Pinpoint the cell where the given text exists, returning its (x, y) midpoint coordinate. 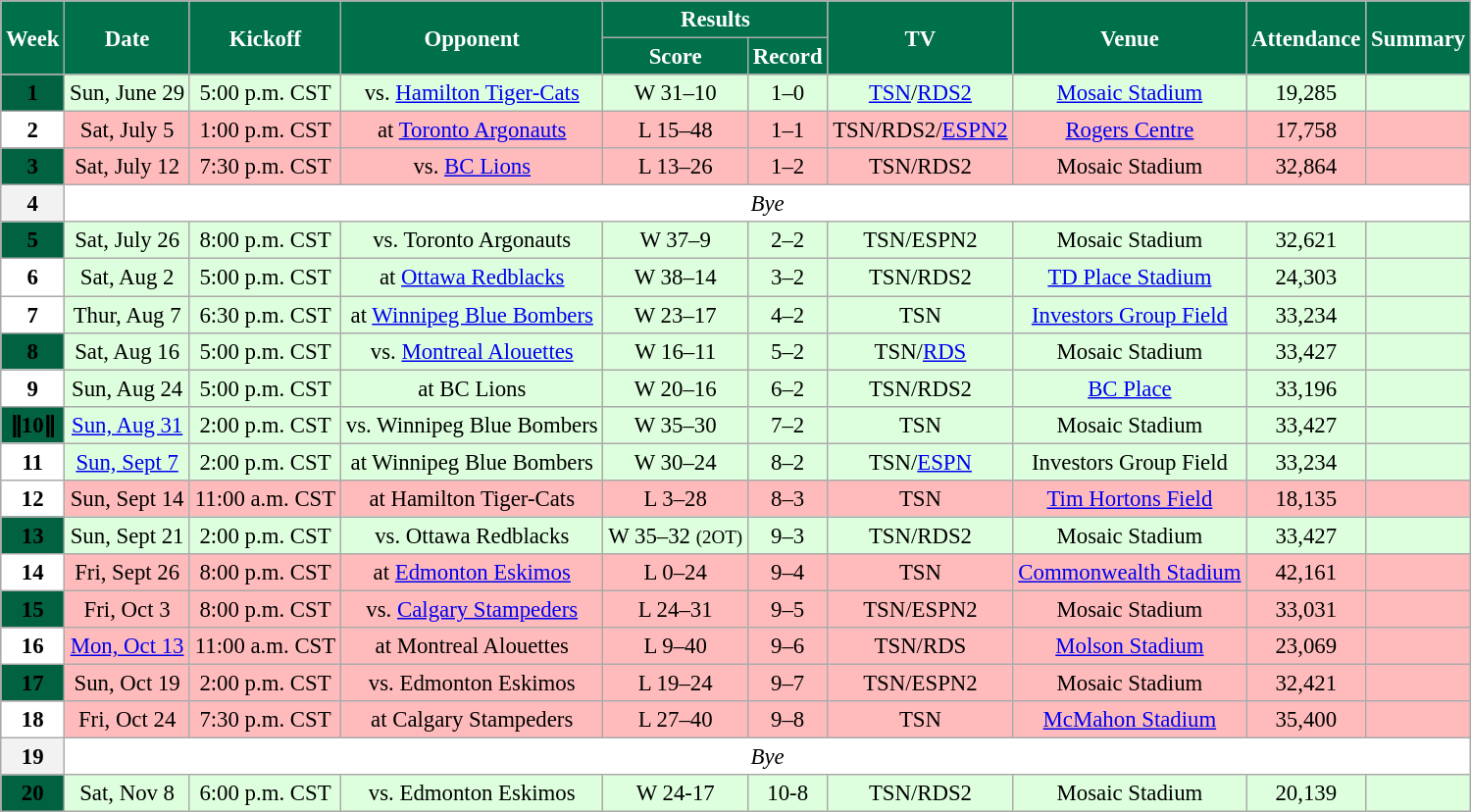
5 (33, 240)
6:00 p.m. CST (265, 793)
W 31–10 (675, 93)
W 23–17 (675, 315)
20,139 (1306, 793)
Commonwealth Stadium (1130, 573)
2 (33, 130)
15 (33, 609)
Sun, Oct 19 (127, 684)
23,069 (1306, 646)
W 38–14 (675, 278)
2–2 (786, 240)
9 (33, 388)
W 20–16 (675, 388)
17 (33, 684)
at BC Lions (473, 388)
9–8 (786, 720)
L 9–40 (675, 646)
9–6 (786, 646)
3–2 (786, 278)
Sun, Sept 7 (127, 462)
10-8 (786, 793)
at Edmonton Eskimos (473, 573)
3 (33, 167)
Date (127, 37)
6 (33, 278)
12 (33, 499)
16 (33, 646)
19,285 (1306, 93)
8–3 (786, 499)
33,196 (1306, 388)
4 (33, 204)
vs. Winnipeg Blue Bombers (473, 425)
Sat, Aug 2 (127, 278)
L 13–26 (675, 167)
vs. Montreal Alouettes (473, 351)
1–1 (786, 130)
9–5 (786, 609)
1–2 (786, 167)
6–2 (786, 388)
ǁ10ǁ (33, 425)
13 (33, 535)
Attendance (1306, 37)
vs. BC Lions (473, 167)
1–0 (786, 93)
4–2 (786, 315)
Sat, Nov 8 (127, 793)
McMahon Stadium (1130, 720)
L 27–40 (675, 720)
vs. Hamilton Tiger-Cats (473, 93)
17,758 (1306, 130)
20 (33, 793)
at Ottawa Redblacks (473, 278)
W 35–30 (675, 425)
Opponent (473, 37)
Sat, July 12 (127, 167)
14 (33, 573)
24,303 (1306, 278)
Sun, Sept 21 (127, 535)
18,135 (1306, 499)
W 24-17 (675, 793)
TV (920, 37)
Thur, Aug 7 (127, 315)
TSN/RDS2/ESPN2 (920, 130)
Record (786, 57)
8–2 (786, 462)
L 0–24 (675, 573)
18 (33, 720)
TD Place Stadium (1130, 278)
vs. Calgary Stampeders (473, 609)
at Hamilton Tiger-Cats (473, 499)
32,421 (1306, 684)
9–3 (786, 535)
at Montreal Alouettes (473, 646)
Sat, July 5 (127, 130)
Sun, Aug 24 (127, 388)
Molson Stadium (1130, 646)
L 24–31 (675, 609)
42,161 (1306, 573)
Fri, Sept 26 (127, 573)
Sat, July 26 (127, 240)
at Toronto Argonauts (473, 130)
Fri, Oct 24 (127, 720)
TSN/ESPN (920, 462)
Rogers Centre (1130, 130)
19 (33, 757)
8 (33, 351)
5–2 (786, 351)
32,621 (1306, 240)
Score (675, 57)
W 16–11 (675, 351)
6:30 p.m. CST (265, 315)
vs. Ottawa Redblacks (473, 535)
33,031 (1306, 609)
7–2 (786, 425)
BC Place (1130, 388)
9–7 (786, 684)
Sun, Aug 31 (127, 425)
Fri, Oct 3 (127, 609)
Kickoff (265, 37)
vs. Toronto Argonauts (473, 240)
1:00 p.m. CST (265, 130)
Results (716, 20)
11 (33, 462)
at Calgary Stampeders (473, 720)
7 (33, 315)
Mon, Oct 13 (127, 646)
32,864 (1306, 167)
L 15–48 (675, 130)
Summary (1418, 37)
35,400 (1306, 720)
L 3–28 (675, 499)
1 (33, 93)
Venue (1130, 37)
Sat, Aug 16 (127, 351)
Week (33, 37)
W 35–32 (2OT) (675, 535)
Sun, Sept 14 (127, 499)
Tim Hortons Field (1130, 499)
L 19–24 (675, 684)
Sun, June 29 (127, 93)
9–4 (786, 573)
W 37–9 (675, 240)
W 30–24 (675, 462)
